From the cell containing the given text, extract its center point as (x, y) coordinate. 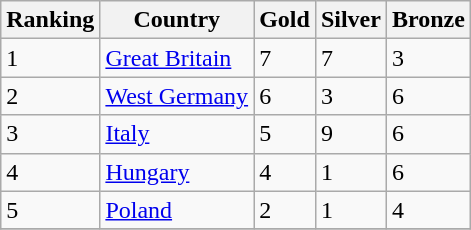
Great Britain (177, 58)
Hungary (177, 172)
Poland (177, 210)
Bronze (428, 20)
Silver (350, 20)
West Germany (177, 96)
9 (350, 134)
Ranking (50, 20)
Italy (177, 134)
Country (177, 20)
Gold (285, 20)
